Provide the (X, Y) coordinate of the cell's center where the given text is located.  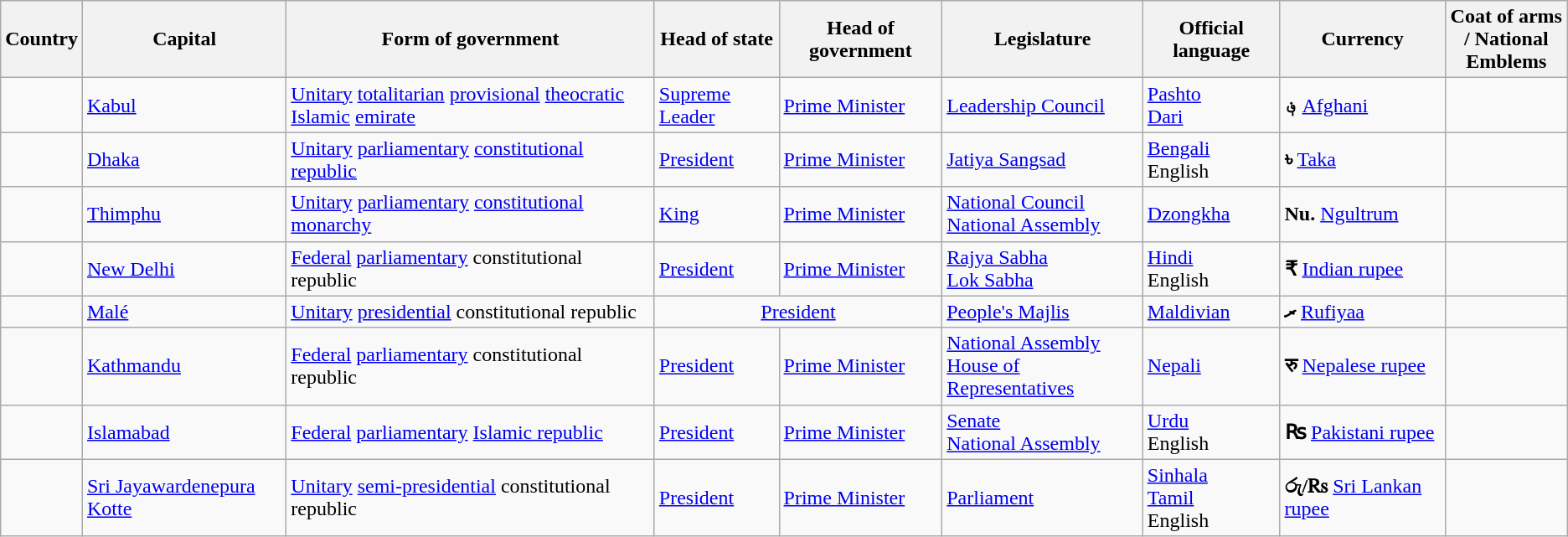
Dhaka (184, 159)
Islamabad (184, 432)
Capital (184, 39)
Coat of arms / National Emblems (1506, 39)
Parliament (1043, 498)
Unitary semi-presidential constitutional republic (471, 498)
Head of government (861, 39)
Form of government (471, 39)
৳ Taka (1362, 159)
Supreme Leader (717, 106)
Rajya SabhaLok Sabha (1043, 268)
Unitary presidential constitutional republic (471, 312)
SenateNational Assembly (1043, 432)
PashtoDari (1211, 106)
HindiEnglish (1211, 268)
؋ Afghani (1362, 106)
रु Nepalese rupee (1362, 366)
Kabul (184, 106)
New Delhi (184, 268)
Jatiya Sangsad (1043, 159)
Head of state (717, 39)
Unitary parliamentary constitutional republic (471, 159)
Unitary parliamentary constitutional monarchy (471, 214)
National AssemblyHouse of Representatives (1043, 366)
Currency (1362, 39)
Nepali (1211, 366)
රු/₨ Sri Lankan rupee (1362, 498)
BengaliEnglish (1211, 159)
Kathmandu (184, 366)
King (717, 214)
Unitary totalitarian provisional theocratic Islamic emirate (471, 106)
Sri Jayawardenepura Kotte (184, 498)
Malé (184, 312)
Leadership Council (1043, 106)
UrduEnglish (1211, 432)
SinhalaTamilEnglish (1211, 498)
Nu. Ngultrum (1362, 214)
ރ Rufiyaa (1362, 312)
₹ Indian rupee (1362, 268)
Official language (1211, 39)
Country (42, 39)
Federal parliamentary Islamic republic (471, 432)
Dzongkha (1211, 214)
People's Majlis (1043, 312)
National CouncilNational Assembly (1043, 214)
₨ Pakistani rupee (1362, 432)
Legislature (1043, 39)
Maldivian (1211, 312)
Thimphu (184, 214)
